Return the [X, Y] coordinate for the center point of the cell that contains the specified text.  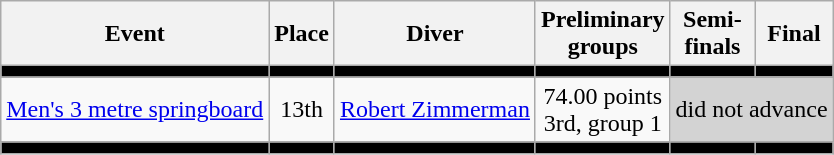
74.00 points 3rd, group 1 [602, 110]
Semi-finals [712, 34]
Final [794, 34]
Robert Zimmerman [434, 110]
did not advance [752, 110]
Place [302, 34]
13th [302, 110]
Preliminary groups [602, 34]
Event [135, 34]
Diver [434, 34]
Men's 3 metre springboard [135, 110]
